Output the (x, y) coordinate of the center of the cell containing the given text.  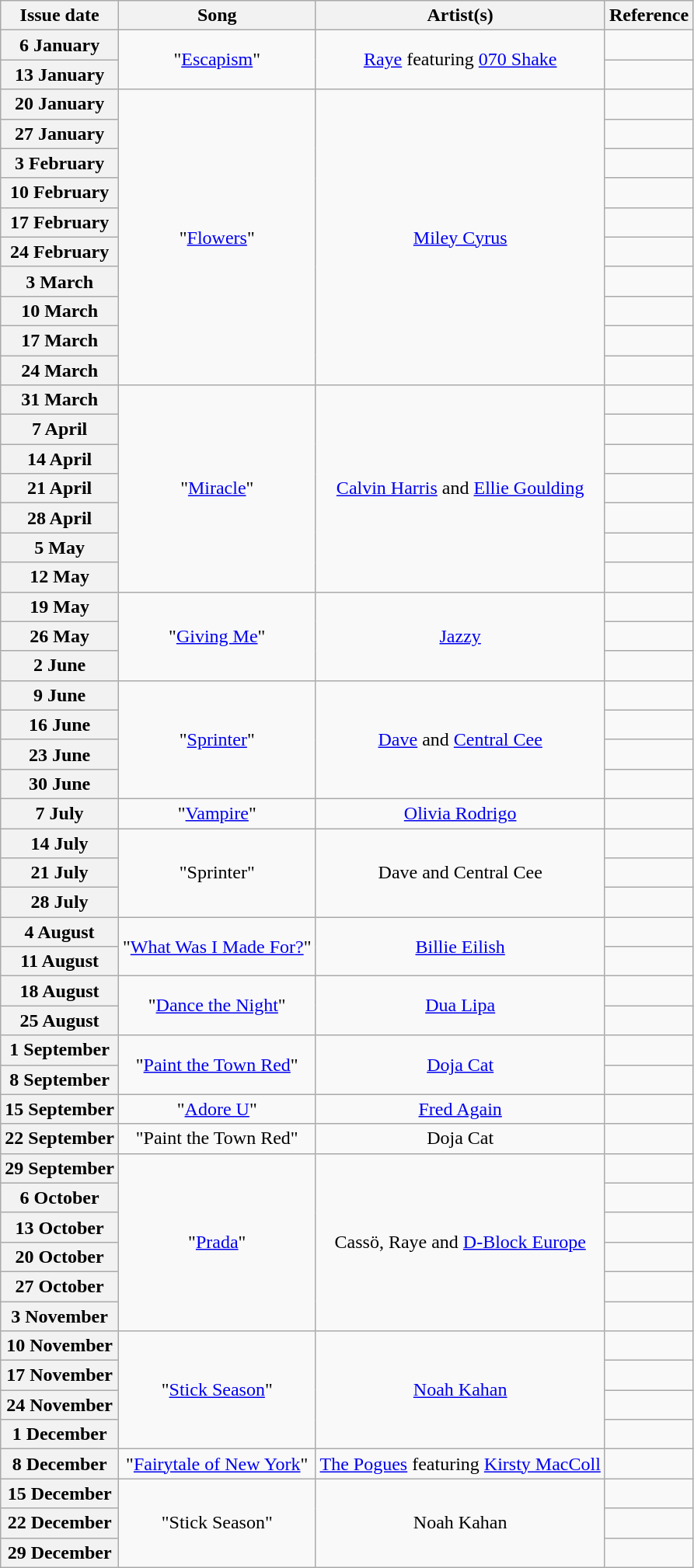
"Flowers" (217, 238)
24 March (60, 370)
16 June (60, 725)
"Fairytale of New York" (217, 1464)
"Escapism" (217, 60)
1 September (60, 1050)
17 November (60, 1375)
Billie Eilish (460, 947)
5 May (60, 548)
25 August (60, 1020)
"Giving Me" (217, 636)
1 December (60, 1434)
24 February (60, 252)
"What Was I Made For?" (217, 947)
9 June (60, 695)
Fred Again (460, 1109)
7 April (60, 429)
Jazzy (460, 636)
6 October (60, 1198)
18 August (60, 991)
3 November (60, 1316)
21 April (60, 488)
Miley Cyrus (460, 238)
22 September (60, 1139)
28 April (60, 518)
15 September (60, 1109)
26 May (60, 636)
14 April (60, 459)
7 July (60, 813)
27 October (60, 1286)
Issue date (60, 16)
Reference (648, 16)
Calvin Harris and Ellie Goulding (460, 488)
29 September (60, 1168)
10 November (60, 1346)
3 February (60, 163)
"Miracle" (217, 488)
10 February (60, 193)
20 October (60, 1257)
11 August (60, 961)
23 June (60, 754)
2 June (60, 666)
13 January (60, 75)
6 January (60, 45)
30 June (60, 784)
12 May (60, 577)
27 January (60, 134)
8 December (60, 1464)
20 January (60, 104)
"Adore U" (217, 1109)
"Vampire" (217, 813)
Olivia Rodrigo (460, 813)
17 March (60, 340)
13 October (60, 1227)
29 December (60, 1552)
Artist(s) (460, 16)
Raye featuring 070 Shake (460, 60)
14 July (60, 843)
10 March (60, 311)
28 July (60, 902)
Cassö, Raye and D-Block Europe (460, 1242)
8 September (60, 1080)
Dua Lipa (460, 1006)
22 December (60, 1523)
15 December (60, 1493)
17 February (60, 222)
21 July (60, 873)
The Pogues featuring Kirsty MacColl (460, 1464)
Song (217, 16)
"Prada" (217, 1242)
4 August (60, 932)
31 March (60, 400)
3 March (60, 281)
"Dance the Night" (217, 1006)
24 November (60, 1405)
19 May (60, 607)
